Determine the (X, Y) coordinate at the center of the cell enclosing the given text.  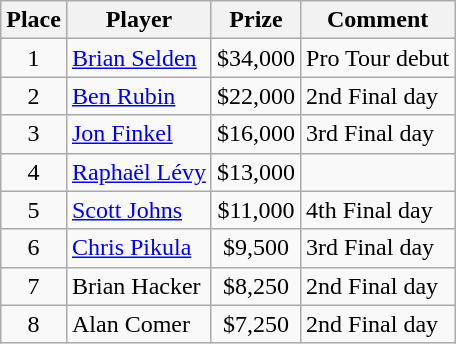
Jon Finkel (138, 134)
$13,000 (256, 172)
$16,000 (256, 134)
Raphaël Lévy (138, 172)
4 (34, 172)
Pro Tour debut (378, 58)
Place (34, 20)
6 (34, 248)
5 (34, 210)
$7,250 (256, 324)
4th Final day (378, 210)
$22,000 (256, 96)
8 (34, 324)
Chris Pikula (138, 248)
$34,000 (256, 58)
$9,500 (256, 248)
$11,000 (256, 210)
$8,250 (256, 286)
Brian Selden (138, 58)
Brian Hacker (138, 286)
Scott Johns (138, 210)
2 (34, 96)
Ben Rubin (138, 96)
Comment (378, 20)
Alan Comer (138, 324)
1 (34, 58)
Player (138, 20)
3 (34, 134)
Prize (256, 20)
7 (34, 286)
